Output the [x, y] coordinate of the center of the cell containing the given text.  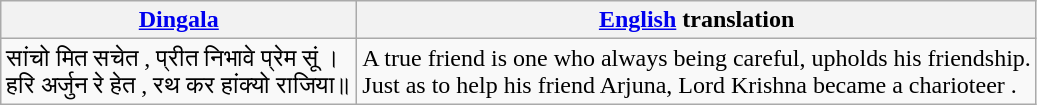
Dingala [179, 20]
A true friend is one who always being careful, upholds his friendship.Just as to help his friend Arjuna, Lord Krishna became a charioteer . [697, 72]
सांचो मित सचेत , प्रीत निभावे प्रेम सूं ।हरि अर्जुन रे हेत , रथ कर हांक्यो राजिया॥ [179, 72]
English translation [697, 20]
